For the text-containing cell, return its midpoint in [x, y] coordinate format. 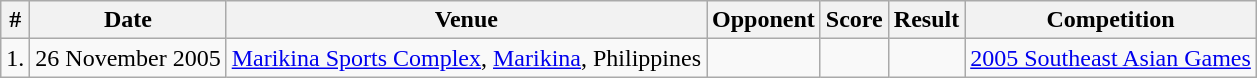
26 November 2005 [128, 58]
1. [16, 58]
Result [926, 20]
# [16, 20]
2005 Southeast Asian Games [1111, 58]
Competition [1111, 20]
Score [854, 20]
Opponent [764, 20]
Date [128, 20]
Marikina Sports Complex, Marikina, Philippines [466, 58]
Venue [466, 20]
